Pinpoint the cell where the given text exists, returning its (X, Y) midpoint coordinate. 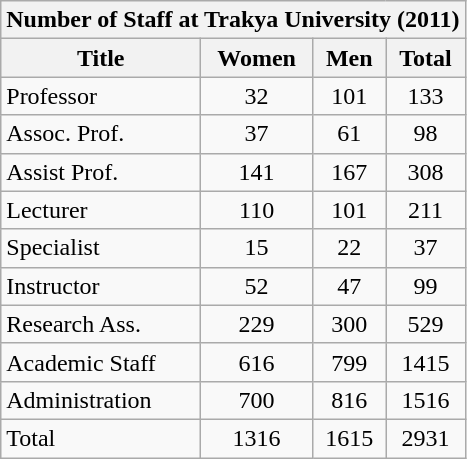
229 (257, 324)
1415 (426, 362)
Academic Staff (101, 362)
Assist Prof. (101, 172)
133 (426, 96)
529 (426, 324)
Men (349, 58)
616 (257, 362)
799 (349, 362)
32 (257, 96)
99 (426, 286)
2931 (426, 438)
47 (349, 286)
1615 (349, 438)
308 (426, 172)
Administration (101, 400)
Specialist (101, 248)
52 (257, 286)
Women (257, 58)
816 (349, 400)
61 (349, 134)
22 (349, 248)
110 (257, 210)
15 (257, 248)
Instructor (101, 286)
98 (426, 134)
Assoc. Prof. (101, 134)
Lecturer (101, 210)
1516 (426, 400)
Research Ass. (101, 324)
1316 (257, 438)
Number of Staff at Trakya University (2011) (233, 20)
167 (349, 172)
Title (101, 58)
141 (257, 172)
700 (257, 400)
211 (426, 210)
300 (349, 324)
Professor (101, 96)
